Detect which cell encompasses the target text, then output its (X, Y) center coordinate. 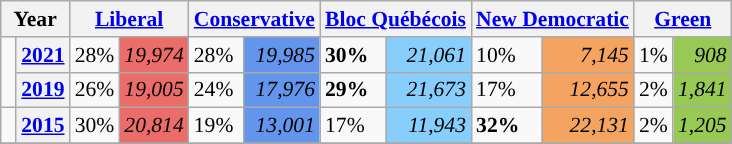
1% (654, 55)
17,976 (282, 90)
Liberal (130, 19)
13,001 (282, 126)
1,841 (702, 90)
26% (95, 90)
21,061 (428, 55)
908 (702, 55)
Bloc Québécois (396, 19)
2021 (42, 55)
19,985 (282, 55)
19% (216, 126)
29% (353, 90)
2019 (42, 90)
19,005 (154, 90)
20,814 (154, 126)
10% (506, 55)
1,205 (702, 126)
7,145 (588, 55)
32% (506, 126)
21,673 (428, 90)
2015 (42, 126)
12,655 (588, 90)
22,131 (588, 126)
24% (216, 90)
New Democratic (552, 19)
Green (683, 19)
Year (36, 19)
19,974 (154, 55)
Conservative (254, 19)
11,943 (428, 126)
